Determine the [x, y] coordinate at the center of the cell enclosing the given text.  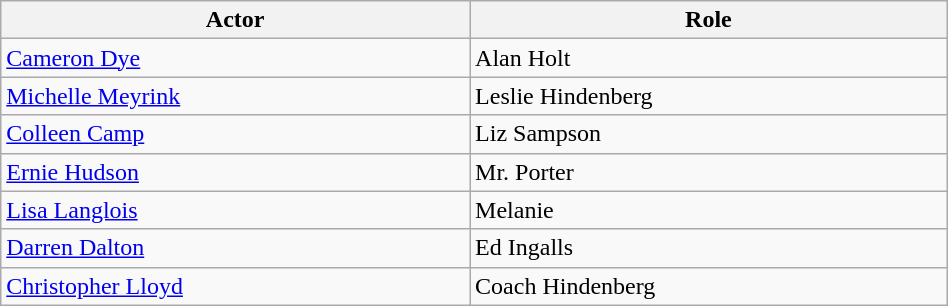
Colleen Camp [236, 134]
Coach Hindenberg [709, 286]
Actor [236, 20]
Role [709, 20]
Cameron Dye [236, 58]
Lisa Langlois [236, 210]
Liz Sampson [709, 134]
Michelle Meyrink [236, 96]
Mr. Porter [709, 172]
Ernie Hudson [236, 172]
Alan Holt [709, 58]
Leslie Hindenberg [709, 96]
Ed Ingalls [709, 248]
Christopher Lloyd [236, 286]
Darren Dalton [236, 248]
Melanie [709, 210]
